Locate the cell with the specified text and output its [x, y] center coordinate. 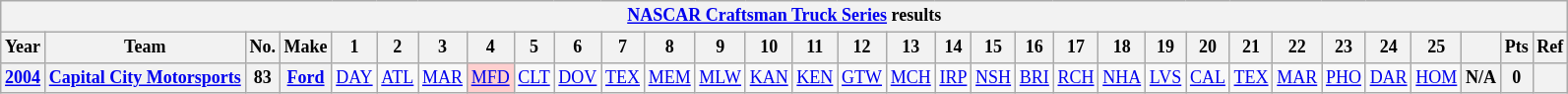
10 [769, 47]
18 [1122, 47]
15 [994, 47]
14 [953, 47]
NASCAR Craftsman Truck Series results [784, 16]
Capital City Motorsports [145, 77]
NSH [994, 77]
24 [1388, 47]
0 [1516, 77]
5 [533, 47]
17 [1076, 47]
7 [623, 47]
HOM [1437, 77]
IRP [953, 77]
MFD [490, 77]
13 [910, 47]
Team [145, 47]
GTW [862, 77]
BRI [1034, 77]
KEN [815, 77]
No. [262, 47]
MLW [721, 77]
DAR [1388, 77]
9 [721, 47]
22 [1297, 47]
Year [24, 47]
CLT [533, 77]
1 [354, 47]
6 [578, 47]
MCH [910, 77]
21 [1251, 47]
11 [815, 47]
DAY [354, 77]
83 [262, 77]
Ref [1550, 47]
3 [443, 47]
4 [490, 47]
Pts [1516, 47]
PHO [1345, 77]
DOV [578, 77]
2 [398, 47]
CAL [1209, 77]
ATL [398, 77]
2004 [24, 77]
RCH [1076, 77]
MEM [669, 77]
25 [1437, 47]
8 [669, 47]
19 [1165, 47]
23 [1345, 47]
Make [305, 47]
N/A [1481, 77]
LVS [1165, 77]
16 [1034, 47]
KAN [769, 77]
NHA [1122, 77]
Ford [305, 77]
20 [1209, 47]
12 [862, 47]
